Detect which cell encompasses the target text, then output its [X, Y] center coordinate. 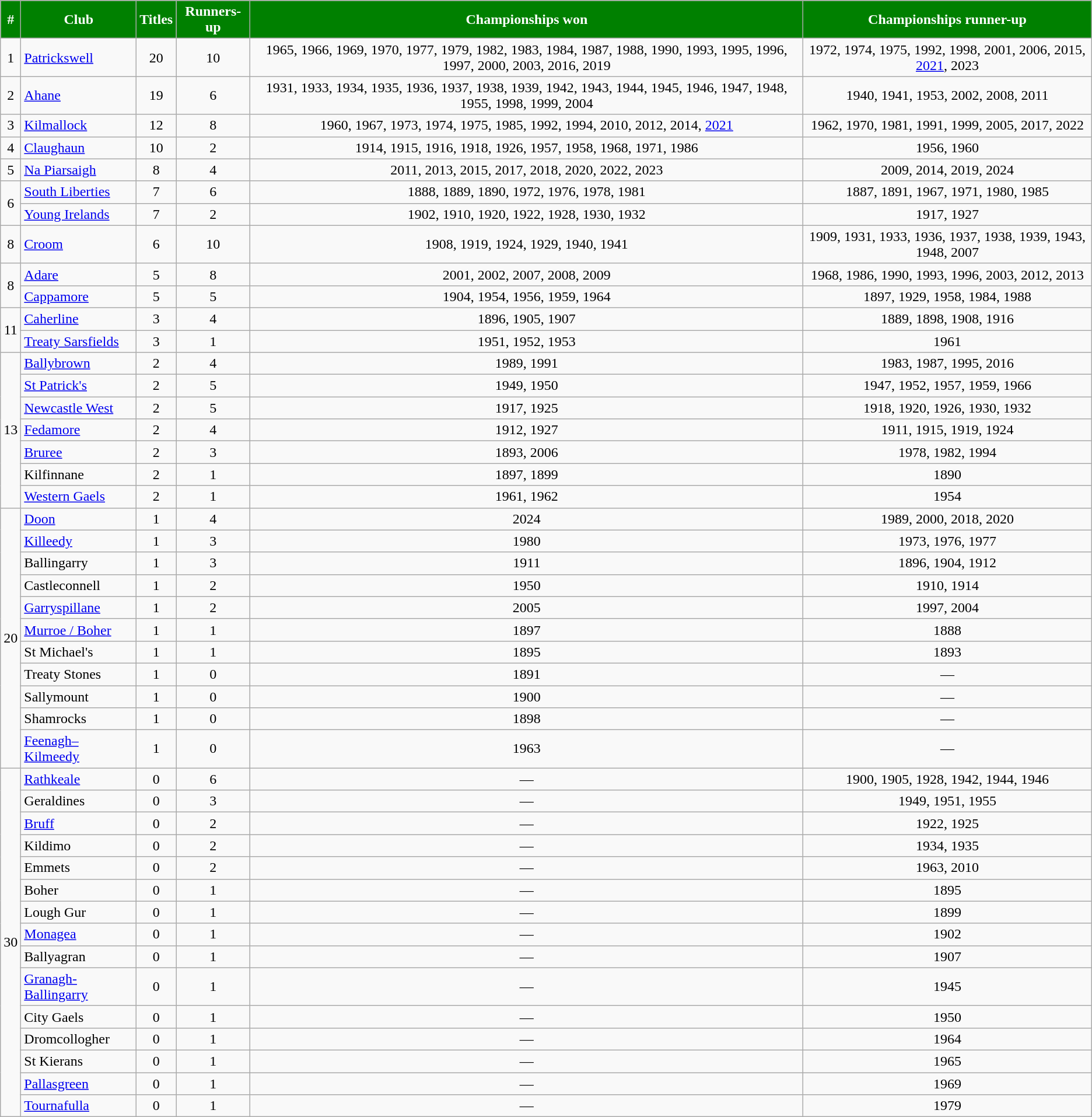
1902 [947, 934]
1960, 1967, 1973, 1974, 1975, 1985, 1992, 1994, 2010, 2012, 2014, 2021 [527, 125]
1912, 1927 [527, 430]
1909, 1931, 1933, 1936, 1937, 1938, 1939, 1943, 1948, 2007 [947, 244]
Shamrocks [79, 719]
1978, 1982, 1994 [947, 452]
Bruree [79, 452]
1997, 2004 [947, 608]
1900 [527, 696]
11 [10, 330]
1899 [947, 912]
1954 [947, 497]
1917, 1927 [947, 214]
Dromcollogher [79, 1039]
Ballingarry [79, 563]
Western Gaels [79, 497]
1902, 1910, 1920, 1922, 1928, 1930, 1932 [527, 214]
19 [156, 96]
1887, 1891, 1967, 1971, 1980, 1985 [947, 192]
Garryspillane [79, 608]
1914, 1915, 1916, 1918, 1926, 1957, 1958, 1968, 1971, 1986 [527, 148]
1888, 1889, 1890, 1972, 1976, 1978, 1981 [527, 192]
1890 [947, 474]
Young Irelands [79, 214]
1964 [947, 1039]
1956, 1960 [947, 148]
1963, 2010 [947, 868]
Sallymount [79, 696]
Castleconnell [79, 585]
1900, 1905, 1928, 1942, 1944, 1946 [947, 779]
1893, 2006 [527, 452]
1965, 1966, 1969, 1970, 1977, 1979, 1982, 1983, 1984, 1987, 1988, 1990, 1993, 1995, 1996, 1997, 2000, 2003, 2016, 2019 [527, 57]
2024 [527, 519]
Rathkeale [79, 779]
1904, 1954, 1956, 1959, 1964 [527, 296]
1888 [947, 630]
Runners-up [213, 20]
1972, 1974, 1975, 1992, 1998, 2001, 2006, 2015, 2021, 2023 [947, 57]
1968, 1986, 1990, 1993, 1996, 2003, 2012, 2013 [947, 274]
2001, 2002, 2007, 2008, 2009 [527, 274]
1961 [947, 341]
Lough Gur [79, 912]
Boher [79, 890]
South Liberties [79, 192]
1893 [947, 652]
Granagh-Ballingarry [79, 986]
1969 [947, 1084]
1896, 1905, 1907 [527, 319]
1918, 1920, 1926, 1930, 1932 [947, 408]
1922, 1925 [947, 823]
Pallasgreen [79, 1084]
1911, 1915, 1919, 1924 [947, 430]
Titles [156, 20]
Ballyagran [79, 957]
1896, 1904, 1912 [947, 563]
30 [10, 943]
1889, 1898, 1908, 1916 [947, 319]
1980 [527, 541]
Kilmallock [79, 125]
Feenagh–Kilmeedy [79, 749]
1897, 1929, 1958, 1984, 1988 [947, 296]
1897 [527, 630]
Championships won [527, 20]
1931, 1933, 1934, 1935, 1936, 1937, 1938, 1939, 1942, 1943, 1944, 1945, 1946, 1947, 1948, 1955, 1998, 1999, 2004 [527, 96]
Ahane [79, 96]
Geraldines [79, 801]
1961, 1962 [527, 497]
1897, 1899 [527, 474]
1945 [947, 986]
1973, 1976, 1977 [947, 541]
1989, 2000, 2018, 2020 [947, 519]
1963 [527, 749]
Cappamore [79, 296]
1911 [527, 563]
13 [10, 430]
St Kierans [79, 1061]
Monagea [79, 934]
Kilfinnane [79, 474]
Treaty Sarsfields [79, 341]
City Gaels [79, 1017]
Croom [79, 244]
Patrickswell [79, 57]
Na Piarsaigh [79, 170]
1940, 1941, 1953, 2002, 2008, 2011 [947, 96]
Championships runner-up [947, 20]
1917, 1925 [527, 408]
1965 [947, 1061]
Ballybrown [79, 364]
Caherline [79, 319]
Fedamore [79, 430]
Adare [79, 274]
Tournafulla [79, 1106]
Claughaun [79, 148]
1962, 1970, 1981, 1991, 1999, 2005, 2017, 2022 [947, 125]
12 [156, 125]
1898 [527, 719]
Treaty Stones [79, 674]
1907 [947, 957]
Doon [79, 519]
1891 [527, 674]
1979 [947, 1106]
1947, 1952, 1957, 1959, 1966 [947, 386]
1949, 1950 [527, 386]
2005 [527, 608]
1908, 1919, 1924, 1929, 1940, 1941 [527, 244]
1951, 1952, 1953 [527, 341]
St Michael's [79, 652]
Kildimo [79, 846]
Newcastle West [79, 408]
Bruff [79, 823]
1949, 1951, 1955 [947, 801]
# [10, 20]
1989, 1991 [527, 364]
Emmets [79, 868]
1934, 1935 [947, 846]
Club [79, 20]
Killeedy [79, 541]
1910, 1914 [947, 585]
Murroe / Boher [79, 630]
2009, 2014, 2019, 2024 [947, 170]
St Patrick's [79, 386]
1983, 1987, 1995, 2016 [947, 364]
2011, 2013, 2015, 2017, 2018, 2020, 2022, 2023 [527, 170]
